Locate the cell with the specified text and output its [x, y] center coordinate. 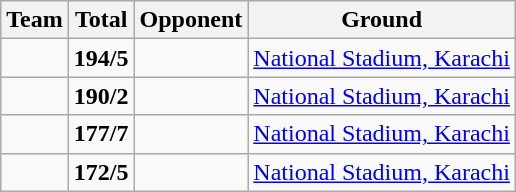
Total [101, 20]
Opponent [191, 20]
190/2 [101, 96]
Team [35, 20]
177/7 [101, 134]
Ground [382, 20]
172/5 [101, 172]
194/5 [101, 58]
